Return (X, Y) of the center of cell containing provided text 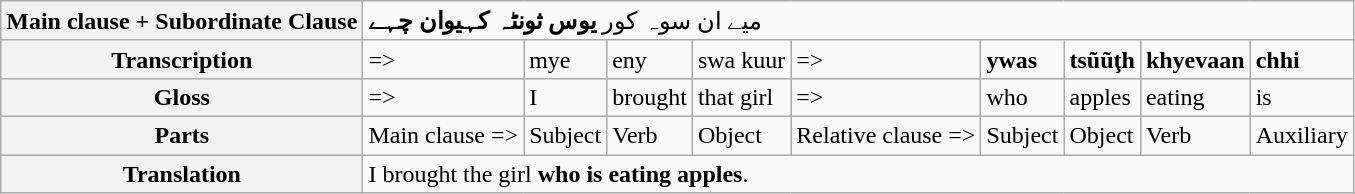
chhi (1302, 59)
Parts (182, 135)
میے ان سوہ کور یوس ثونٹہ کہیوان چہے (858, 21)
is (1302, 97)
mye (566, 59)
Main clause + Subordinate Clause (182, 21)
brought (650, 97)
apples (1102, 97)
Transcription (182, 59)
Translation (182, 173)
Main clause => (444, 135)
that girl (741, 97)
I (566, 97)
Relative clause => (886, 135)
tsũũţh (1102, 59)
ywas (1022, 59)
khyevaan (1195, 59)
I brought the girl who is eating apples. (858, 173)
Gloss (182, 97)
eating (1195, 97)
Auxiliary (1302, 135)
swa kuur (741, 59)
eny (650, 59)
who (1022, 97)
